Identify which cell holds the provided text, then report its [X, Y] central coordinate. 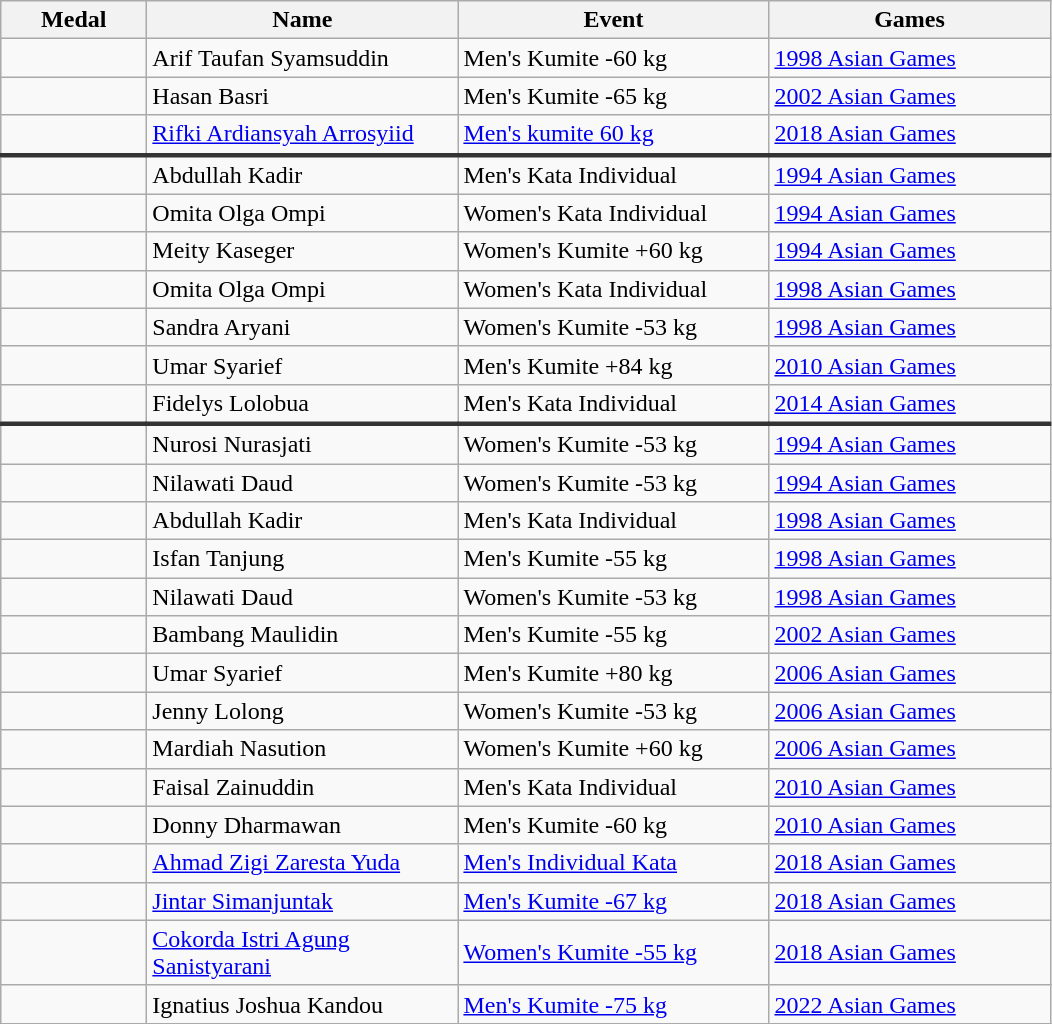
Men's Individual Kata [614, 863]
Ahmad Zigi Zaresta Yuda [302, 863]
Men's Kumite +80 kg [614, 673]
Fidelys Lolobua [302, 404]
Ignatius Joshua Kandou [302, 1004]
2022 Asian Games [910, 1004]
Isfan Tanjung [302, 559]
Men's Kumite -65 kg [614, 96]
Bambang Maulidin [302, 635]
Event [614, 20]
2014 Asian Games [910, 404]
Sandra Aryani [302, 327]
Hasan Basri [302, 96]
Men's Kumite -75 kg [614, 1004]
Men's Kumite +84 kg [614, 365]
Games [910, 20]
Medal [74, 20]
Donny Dharmawan [302, 825]
Women's Kumite -55 kg [614, 952]
Jintar Simanjuntak [302, 901]
Name [302, 20]
Men's Kumite -67 kg [614, 901]
Arif Taufan Syamsuddin [302, 58]
Jenny Lolong [302, 711]
Rifki Ardiansyah Arrosyiid [302, 135]
Faisal Zainuddin [302, 787]
Nurosi Nurasjati [302, 444]
Meity Kaseger [302, 251]
Mardiah Nasution [302, 749]
Men's kumite 60 kg [614, 135]
Cokorda Istri Agung Sanistyarani [302, 952]
